Identify which cell holds the provided text, then report its [x, y] central coordinate. 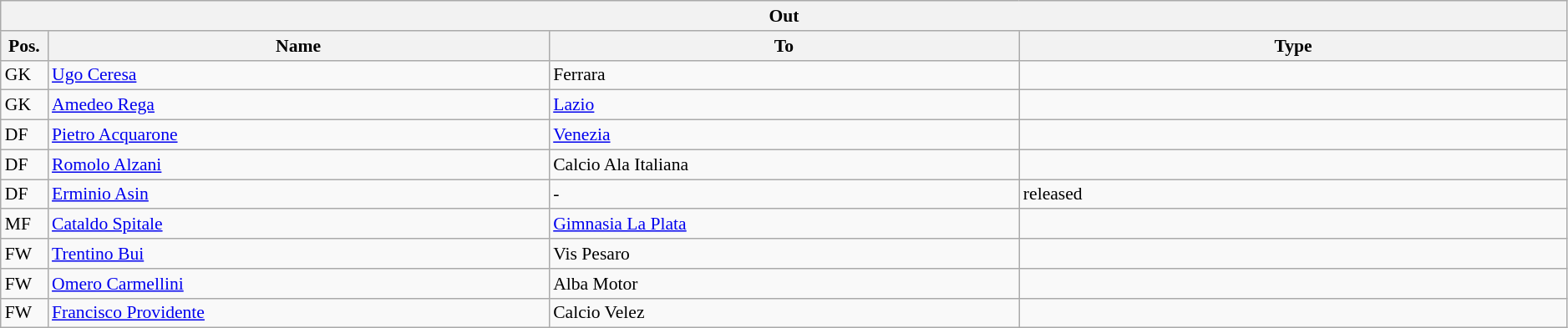
To [784, 46]
Francisco Providente [298, 313]
Omero Carmellini [298, 284]
Vis Pesaro [784, 254]
released [1293, 194]
Erminio Asin [298, 194]
Ferrara [784, 75]
Cataldo Spitale [298, 225]
Name [298, 46]
Ugo Ceresa [298, 75]
Calcio Ala Italiana [784, 164]
Trentino Bui [298, 254]
Calcio Velez [784, 313]
MF [24, 225]
Gimnasia La Plata [784, 225]
Out [784, 16]
Amedeo Rega [298, 105]
Pos. [24, 46]
Alba Motor [784, 284]
- [784, 194]
Venezia [784, 135]
Lazio [784, 105]
Type [1293, 46]
Pietro Acquarone [298, 135]
Romolo Alzani [298, 164]
